Provide the [x, y] coordinate of the cell's center where the given text is located.  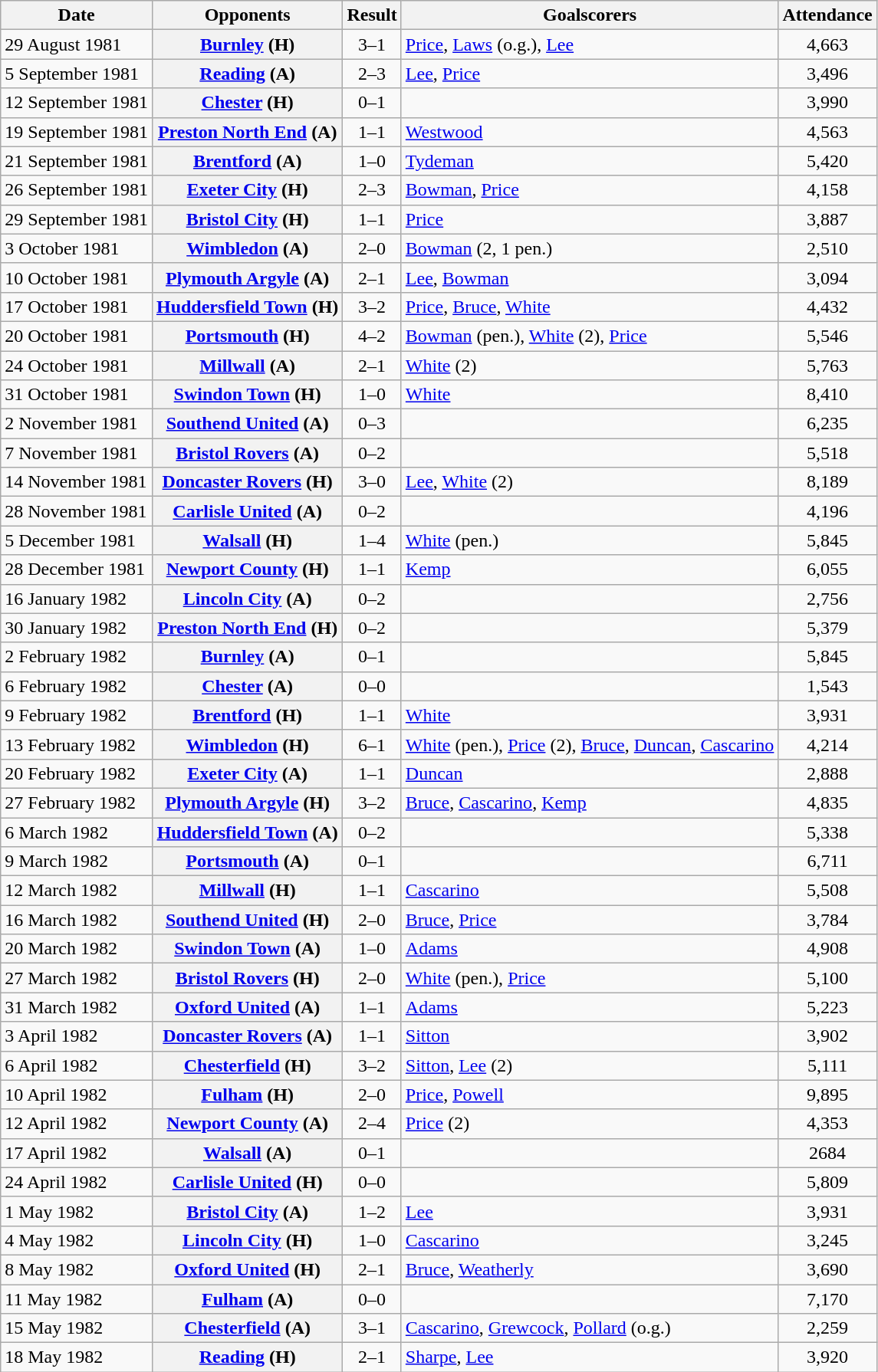
Preston North End (H) [247, 628]
5,420 [827, 161]
9 March 1982 [77, 862]
Brentford (A) [247, 161]
29 August 1981 [77, 44]
Southend United (H) [247, 920]
16 March 1982 [77, 920]
Oxford United (H) [247, 1269]
2 February 1982 [77, 657]
Lee, White (2) [590, 482]
2,510 [827, 248]
7,170 [827, 1299]
6 February 1982 [77, 686]
3,245 [827, 1240]
1–2 [372, 1211]
5 September 1981 [77, 74]
Swindon Town (H) [247, 395]
Huddersfield Town (H) [247, 307]
Wimbledon (A) [247, 248]
Lincoln City (A) [247, 599]
Doncaster Rovers (H) [247, 482]
Newport County (H) [247, 569]
3,784 [827, 920]
3,094 [827, 277]
Sharpe, Lee [590, 1357]
Kemp [590, 569]
Bruce, Price [590, 920]
5,338 [827, 832]
Newport County (A) [247, 1124]
Cascarino, Grewcock, Pollard (o.g.) [590, 1328]
Burnley (A) [247, 657]
Price, Bruce, White [590, 307]
Price (2) [590, 1124]
6 April 1982 [77, 1065]
3 April 1982 [77, 1036]
29 September 1981 [77, 219]
Bruce, Weatherly [590, 1269]
Millwall (A) [247, 366]
4,353 [827, 1124]
Plymouth Argyle (H) [247, 803]
14 November 1981 [77, 482]
5,809 [827, 1182]
Exeter City (H) [247, 190]
Price [590, 219]
Reading (A) [247, 74]
20 February 1982 [77, 773]
24 April 1982 [77, 1182]
19 September 1981 [77, 132]
Sitton, Lee (2) [590, 1065]
18 May 1982 [77, 1357]
Sitton [590, 1036]
3,690 [827, 1269]
Wimbledon (H) [247, 744]
Carlisle United (A) [247, 511]
Date [77, 15]
6,235 [827, 424]
White (pen.), Price [590, 978]
27 March 1982 [77, 978]
Chester (A) [247, 686]
White (pen.) [590, 540]
Bristol City (H) [247, 219]
26 September 1981 [77, 190]
6 March 1982 [77, 832]
Bristol Rovers (H) [247, 978]
4–2 [372, 336]
3–0 [372, 482]
5,508 [827, 891]
Walsall (A) [247, 1153]
17 April 1982 [77, 1153]
1 May 1982 [77, 1211]
Goalscorers [590, 15]
15 May 1982 [77, 1328]
Walsall (H) [247, 540]
4 May 1982 [77, 1240]
5,518 [827, 453]
8,189 [827, 482]
Tydeman [590, 161]
Fulham (A) [247, 1299]
12 March 1982 [77, 891]
Lincoln City (H) [247, 1240]
Bowman (pen.), White (2), Price [590, 336]
Price, Laws (o.g.), Lee [590, 44]
3,902 [827, 1036]
4,196 [827, 511]
Millwall (H) [247, 891]
Portsmouth (H) [247, 336]
28 December 1981 [77, 569]
28 November 1981 [77, 511]
Huddersfield Town (A) [247, 832]
0–3 [372, 424]
3,496 [827, 74]
12 September 1981 [77, 103]
27 February 1982 [77, 803]
Price, Powell [590, 1095]
Bruce, Cascarino, Kemp [590, 803]
3 October 1981 [77, 248]
1–4 [372, 540]
Plymouth Argyle (A) [247, 277]
30 January 1982 [77, 628]
31 March 1982 [77, 1007]
Oxford United (A) [247, 1007]
4,563 [827, 132]
10 October 1981 [77, 277]
White (pen.), Price (2), Bruce, Duncan, Cascarino [590, 744]
8 May 1982 [77, 1269]
Reading (H) [247, 1357]
3,920 [827, 1357]
31 October 1981 [77, 395]
Burnley (H) [247, 44]
6,055 [827, 569]
Brentford (H) [247, 715]
4,908 [827, 949]
Lee, Price [590, 74]
5,111 [827, 1065]
Bristol Rovers (A) [247, 453]
16 January 1982 [77, 599]
5,223 [827, 1007]
White (2) [590, 366]
6,711 [827, 862]
Westwood [590, 132]
5,546 [827, 336]
12 April 1982 [77, 1124]
2,756 [827, 599]
Fulham (H) [247, 1095]
Opponents [247, 15]
Southend United (A) [247, 424]
6–1 [372, 744]
7 November 1981 [77, 453]
4,663 [827, 44]
Chesterfield (H) [247, 1065]
5,100 [827, 978]
4,835 [827, 803]
9,895 [827, 1095]
21 September 1981 [77, 161]
20 March 1982 [77, 949]
10 April 1982 [77, 1095]
Bristol City (A) [247, 1211]
2,888 [827, 773]
8,410 [827, 395]
Chesterfield (A) [247, 1328]
Chester (H) [247, 103]
3,990 [827, 103]
2–4 [372, 1124]
2684 [827, 1153]
Duncan [590, 773]
9 February 1982 [77, 715]
Result [372, 15]
4,432 [827, 307]
Lee [590, 1211]
4,158 [827, 190]
11 May 1982 [77, 1299]
Preston North End (A) [247, 132]
2,259 [827, 1328]
5,763 [827, 366]
4,214 [827, 744]
20 October 1981 [77, 336]
Attendance [827, 15]
5,379 [827, 628]
Bowman (2, 1 pen.) [590, 248]
13 February 1982 [77, 744]
2 November 1981 [77, 424]
Carlisle United (H) [247, 1182]
Exeter City (A) [247, 773]
Swindon Town (A) [247, 949]
3,887 [827, 219]
Portsmouth (A) [247, 862]
5 December 1981 [77, 540]
17 October 1981 [77, 307]
Doncaster Rovers (A) [247, 1036]
Bowman, Price [590, 190]
24 October 1981 [77, 366]
Lee, Bowman [590, 277]
1,543 [827, 686]
